Return the [x, y] coordinate for the center point of the cell that contains the specified text.  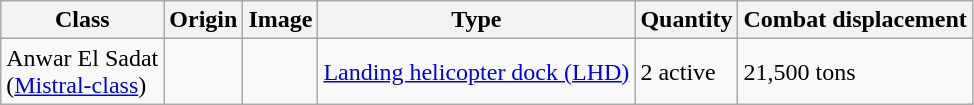
21,500 tons [855, 72]
Type [476, 20]
Image [280, 20]
Quantity [686, 20]
Origin [204, 20]
Combat displacement [855, 20]
Landing helicopter dock (LHD) [476, 72]
Class [82, 20]
Anwar El Sadat(Mistral-class) [82, 72]
2 active [686, 72]
